Search for the cell housing the specified text and yield its [X, Y] center coordinate. 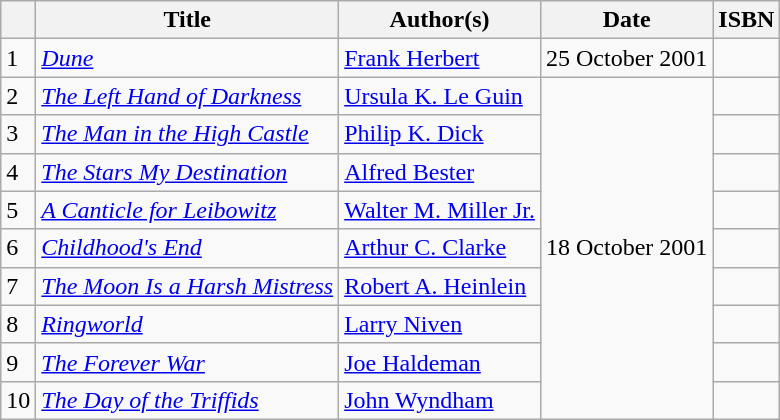
Philip K. Dick [440, 134]
Arthur C. Clarke [440, 248]
Frank Herbert [440, 58]
4 [18, 172]
25 October 2001 [626, 58]
Childhood's End [188, 248]
Alfred Bester [440, 172]
8 [18, 324]
Title [188, 20]
9 [18, 362]
Ursula K. Le Guin [440, 96]
Ringworld [188, 324]
The Day of the Triffids [188, 400]
ISBN [746, 20]
A Canticle for Leibowitz [188, 210]
Walter M. Miller Jr. [440, 210]
2 [18, 96]
Robert A. Heinlein [440, 286]
The Man in the High Castle [188, 134]
The Stars My Destination [188, 172]
The Left Hand of Darkness [188, 96]
Dune [188, 58]
3 [18, 134]
10 [18, 400]
Author(s) [440, 20]
The Moon Is a Harsh Mistress [188, 286]
1 [18, 58]
Joe Haldeman [440, 362]
The Forever War [188, 362]
5 [18, 210]
Date [626, 20]
6 [18, 248]
7 [18, 286]
18 October 2001 [626, 248]
Larry Niven [440, 324]
John Wyndham [440, 400]
